Pinpoint the cell where the given text exists, returning its [x, y] midpoint coordinate. 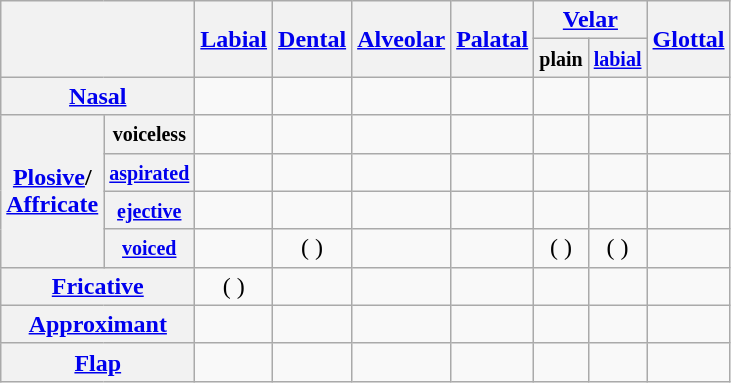
plain [561, 58]
Velar [590, 20]
Alveolar [402, 39]
Dental [312, 39]
Nasal [98, 96]
Glottal [688, 39]
labial [618, 58]
ejective [150, 210]
Flap [98, 362]
Plosive/Affricate [52, 191]
voiceless [150, 134]
Labial [234, 39]
Palatal [492, 39]
Fricative [98, 286]
aspirated [150, 172]
voiced [150, 248]
Approximant [98, 324]
